Pinpoint the cell where the given text exists, returning its [x, y] midpoint coordinate. 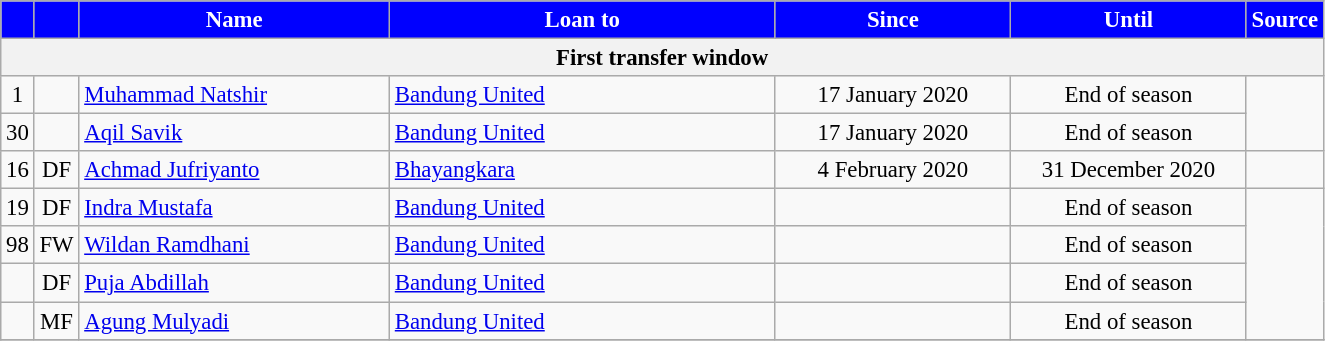
1 [18, 95]
First transfer window [662, 58]
19 [18, 208]
Achmad Jufriyanto [234, 170]
Loan to [582, 20]
Indra Mustafa [234, 208]
Muhammad Natshir [234, 95]
Since [893, 20]
4 February 2020 [893, 170]
MF [56, 321]
Until [1129, 20]
Puja Abdillah [234, 283]
30 [18, 133]
Name [234, 20]
98 [18, 245]
Bhayangkara [582, 170]
31 December 2020 [1129, 170]
Aqil Savik [234, 133]
Agung Mulyadi [234, 321]
FW [56, 245]
Wildan Ramdhani [234, 245]
16 [18, 170]
Source [1284, 20]
